Provide the [x, y] coordinate of the cell's center where the given text is located.  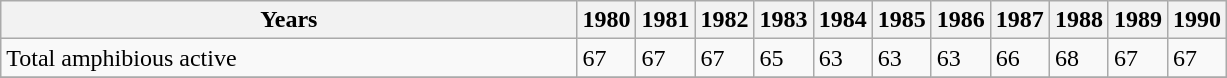
Years [289, 20]
1988 [1078, 20]
1983 [784, 20]
1980 [606, 20]
1989 [1138, 20]
65 [784, 58]
1984 [842, 20]
1990 [1196, 20]
1986 [960, 20]
68 [1078, 58]
1985 [902, 20]
1981 [666, 20]
1982 [724, 20]
Total amphibious active [289, 58]
66 [1020, 58]
1987 [1020, 20]
